Identify which cell holds the provided text, then report its (X, Y) central coordinate. 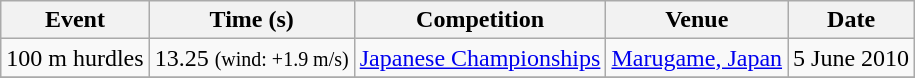
Time (s) (252, 20)
Date (852, 20)
Event (75, 20)
100 m hurdles (75, 58)
Marugame, Japan (697, 58)
Japanese Championships (480, 58)
13.25 (wind: +1.9 m/s) (252, 58)
5 June 2010 (852, 58)
Venue (697, 20)
Competition (480, 20)
